Find where the given text appears and provide that cell's center as [x, y] coordinate. 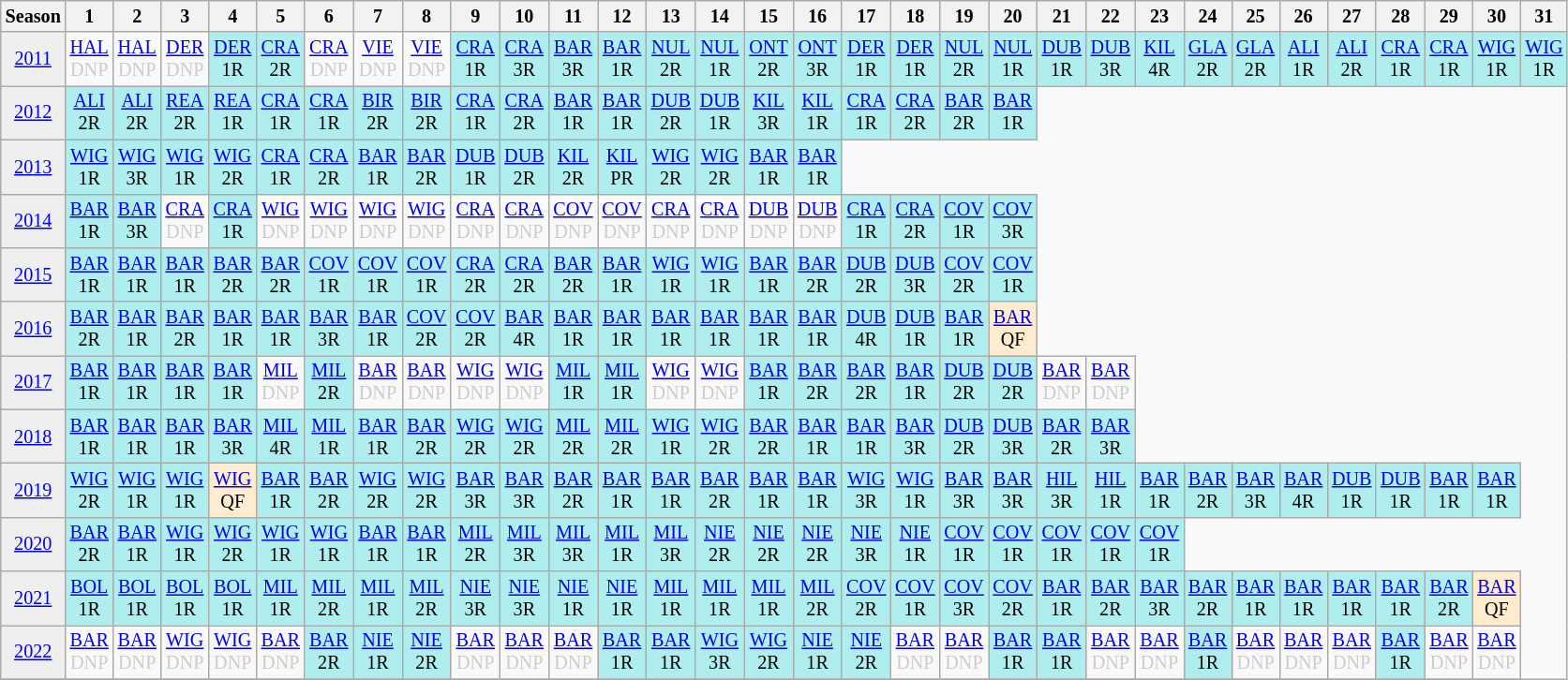
DUB4R [866, 329]
28 [1400, 17]
12 [622, 17]
MILDNP [281, 383]
11 [573, 17]
MIL4R [281, 436]
REA2R [186, 113]
1 [90, 17]
18 [915, 17]
8 [426, 17]
31 [1544, 17]
DERDNP [186, 59]
27 [1351, 17]
4 [232, 17]
16 [817, 17]
2012 [34, 113]
26 [1303, 17]
19 [963, 17]
2018 [34, 436]
29 [1449, 17]
2021 [34, 599]
HIL3R [1062, 491]
24 [1207, 17]
14 [720, 17]
3 [186, 17]
22 [1111, 17]
KIL3R [769, 113]
2020 [34, 544]
30 [1496, 17]
ALI1R [1303, 59]
23 [1159, 17]
REA1R [232, 113]
Season [34, 17]
ONT2R [769, 59]
2017 [34, 383]
13 [671, 17]
7 [378, 17]
9 [475, 17]
2022 [34, 653]
KIL4R [1159, 59]
2011 [34, 59]
KIL1R [817, 113]
HIL1R [1111, 491]
2015 [34, 275]
17 [866, 17]
25 [1256, 17]
6 [329, 17]
ONT3R [817, 59]
WIGQF [232, 491]
2013 [34, 167]
2019 [34, 491]
10 [524, 17]
15 [769, 17]
5 [281, 17]
2016 [34, 329]
KILPR [622, 167]
2 [137, 17]
2014 [34, 221]
CRA3R [524, 59]
20 [1013, 17]
21 [1062, 17]
KIL2R [573, 167]
